Determine the (X, Y) coordinate at the center of the cell enclosing the given text.  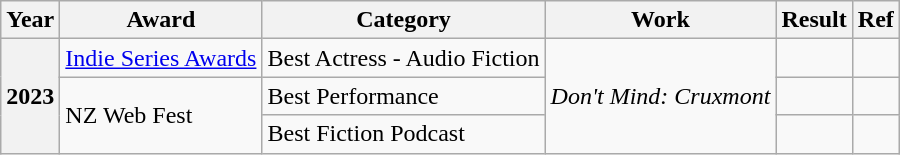
Ref (876, 20)
Best Performance (404, 96)
Don't Mind: Cruxmont (660, 96)
2023 (30, 96)
Best Fiction Podcast (404, 134)
Work (660, 20)
Category (404, 20)
Best Actress - Audio Fiction (404, 58)
Indie Series Awards (161, 58)
Year (30, 20)
NZ Web Fest (161, 115)
Award (161, 20)
Result (814, 20)
